Detect which cell encompasses the target text, then output its (x, y) center coordinate. 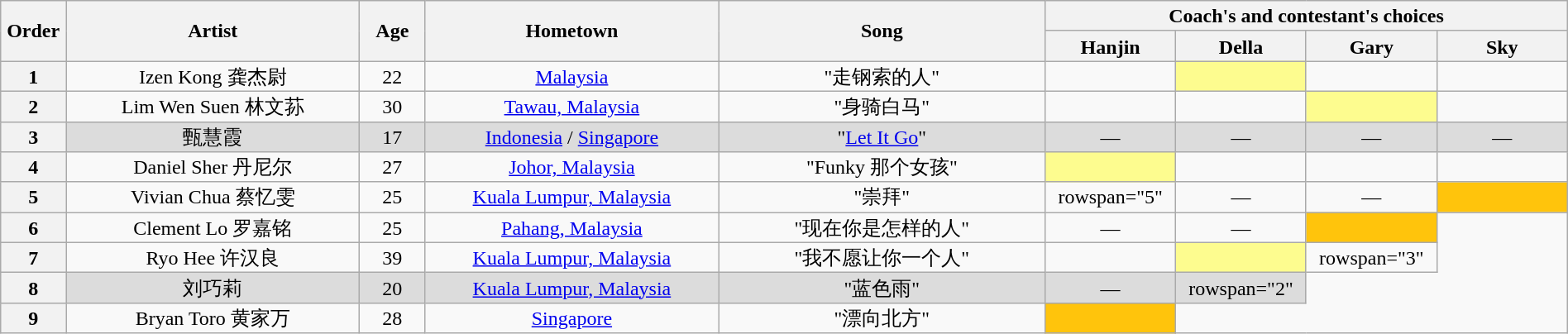
"Let It Go" (882, 137)
"漂向北方" (882, 317)
Song (882, 31)
2 (33, 106)
Hometown (572, 31)
7 (33, 258)
Malaysia (572, 76)
甄慧霞 (213, 137)
39 (392, 258)
17 (392, 137)
Age (392, 31)
5 (33, 197)
Lim Wen Suen 林文荪 (213, 106)
刘巧莉 (213, 288)
Vivian Chua 蔡忆雯 (213, 197)
Artist (213, 31)
Clement Lo 罗嘉铭 (213, 228)
Gary (1371, 46)
"Funky 那个女孩" (882, 167)
1 (33, 76)
Hanjin (1111, 46)
4 (33, 167)
Johor, Malaysia (572, 167)
"蓝色雨" (882, 288)
28 (392, 317)
Della (1241, 46)
22 (392, 76)
Sky (1502, 46)
27 (392, 167)
Tawau, Malaysia (572, 106)
"走钢索的人" (882, 76)
"现在你是怎样的人" (882, 228)
6 (33, 228)
Coach's and contestant's choices (1307, 17)
Order (33, 31)
Ryo Hee 许汉良 (213, 258)
Pahang, Malaysia (572, 228)
rowspan="5" (1111, 197)
20 (392, 288)
9 (33, 317)
3 (33, 137)
"身骑白马" (882, 106)
rowspan="3" (1371, 258)
rowspan="2" (1241, 288)
"崇拜" (882, 197)
Singapore (572, 317)
Bryan Toro 黄家万 (213, 317)
8 (33, 288)
Izen Kong 龚杰尉 (213, 76)
"我不愿让你一个人" (882, 258)
Indonesia / Singapore (572, 137)
Daniel Sher 丹尼尔 (213, 167)
30 (392, 106)
